Locate the cell with the specified text and output its (X, Y) center coordinate. 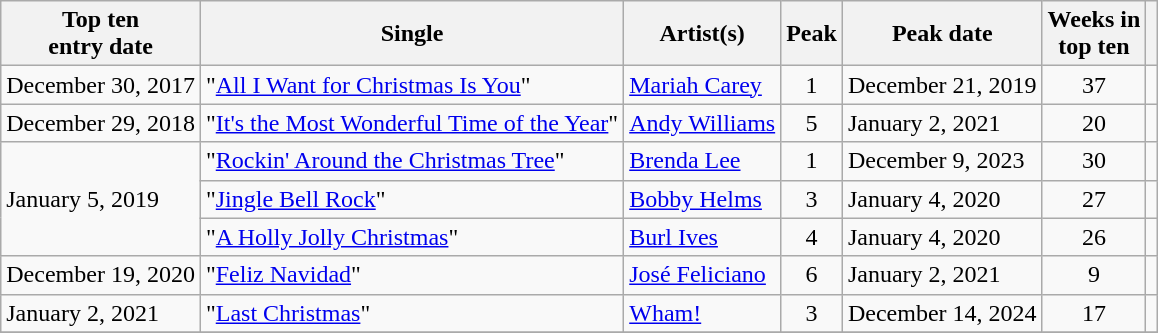
José Feliciano (702, 275)
9 (1094, 275)
Artist(s) (702, 34)
Weeks intop ten (1094, 34)
December 30, 2017 (101, 85)
December 29, 2018 (101, 123)
4 (812, 237)
Wham! (702, 313)
20 (1094, 123)
37 (1094, 85)
Top tenentry date (101, 34)
6 (812, 275)
5 (812, 123)
30 (1094, 161)
Brenda Lee (702, 161)
December 19, 2020 (101, 275)
"Jingle Bell Rock" (412, 199)
Burl Ives (702, 237)
"All I Want for Christmas Is You" (412, 85)
"Last Christmas" (412, 313)
27 (1094, 199)
January 5, 2019 (101, 199)
Mariah Carey (702, 85)
December 14, 2024 (942, 313)
Bobby Helms (702, 199)
17 (1094, 313)
"It's the Most Wonderful Time of the Year" (412, 123)
December 21, 2019 (942, 85)
26 (1094, 237)
Peak date (942, 34)
Andy Williams (702, 123)
December 9, 2023 (942, 161)
"Feliz Navidad" (412, 275)
Peak (812, 34)
"Rockin' Around the Christmas Tree" (412, 161)
Single (412, 34)
"A Holly Jolly Christmas" (412, 237)
